Detect which cell encompasses the target text, then output its (x, y) center coordinate. 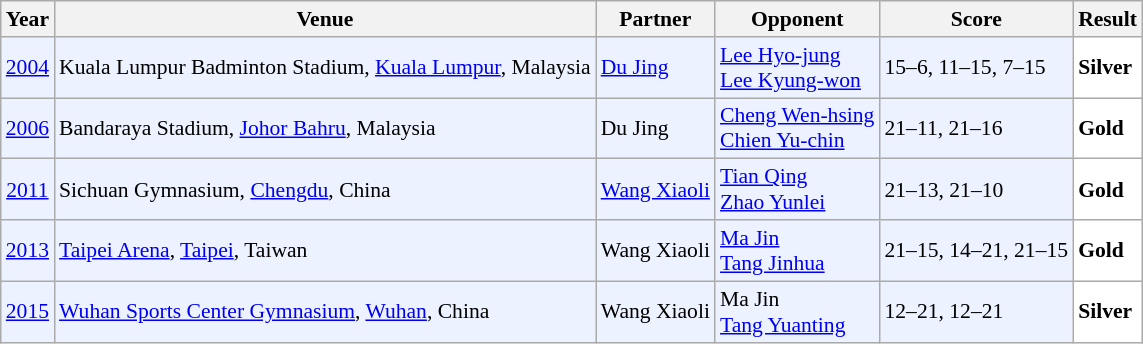
Year (28, 19)
Ma Jin Tang Yuanting (797, 312)
2011 (28, 190)
Venue (325, 19)
Tian Qing Zhao Yunlei (797, 190)
Taipei Arena, Taipei, Taiwan (325, 250)
Ma Jin Tang Jinhua (797, 250)
2013 (28, 250)
Wuhan Sports Center Gymnasium, Wuhan, China (325, 312)
2006 (28, 128)
Cheng Wen-hsing Chien Yu-chin (797, 128)
Bandaraya Stadium, Johor Bahru, Malaysia (325, 128)
21–13, 21–10 (976, 190)
21–11, 21–16 (976, 128)
Partner (656, 19)
Opponent (797, 19)
2004 (28, 68)
12–21, 12–21 (976, 312)
Kuala Lumpur Badminton Stadium, Kuala Lumpur, Malaysia (325, 68)
Lee Hyo-jung Lee Kyung-won (797, 68)
2015 (28, 312)
Sichuan Gymnasium, Chengdu, China (325, 190)
Score (976, 19)
15–6, 11–15, 7–15 (976, 68)
21–15, 14–21, 21–15 (976, 250)
Result (1108, 19)
